Scan for the cell matching the given text and deliver its [X, Y] coordinate at center. 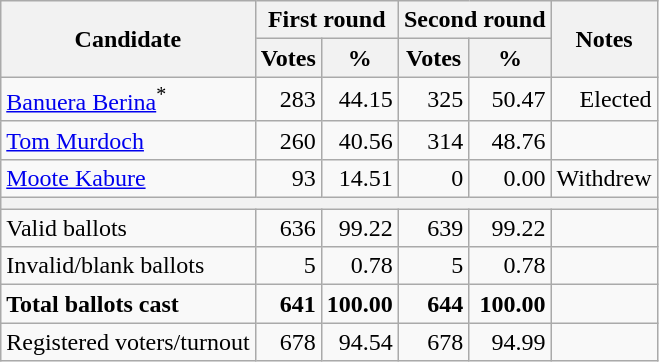
Candidate [128, 39]
Elected [604, 100]
325 [434, 100]
0 [434, 178]
First round [326, 20]
48.76 [510, 140]
641 [288, 304]
50.47 [510, 100]
Tom Murdoch [128, 140]
Valid ballots [128, 228]
44.15 [360, 100]
644 [434, 304]
314 [434, 140]
Second round [474, 20]
283 [288, 100]
94.54 [360, 342]
Registered voters/turnout [128, 342]
93 [288, 178]
0.00 [510, 178]
40.56 [360, 140]
Invalid/blank ballots [128, 266]
Moote Kabure [128, 178]
Withdrew [604, 178]
639 [434, 228]
94.99 [510, 342]
636 [288, 228]
14.51 [360, 178]
Notes [604, 39]
Total ballots cast [128, 304]
260 [288, 140]
Banuera Berina* [128, 100]
